Locate the cell with the specified text and output its (x, y) center coordinate. 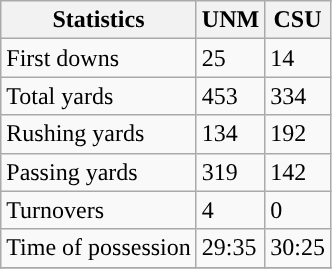
UNM (230, 20)
4 (230, 210)
Time of possession (99, 248)
30:25 (298, 248)
192 (298, 134)
334 (298, 96)
142 (298, 172)
29:35 (230, 248)
Passing yards (99, 172)
Statistics (99, 20)
0 (298, 210)
14 (298, 58)
First downs (99, 58)
CSU (298, 20)
453 (230, 96)
Total yards (99, 96)
25 (230, 58)
Rushing yards (99, 134)
Turnovers (99, 210)
319 (230, 172)
134 (230, 134)
